Determine the [x, y] coordinate at the center of the cell enclosing the given text.  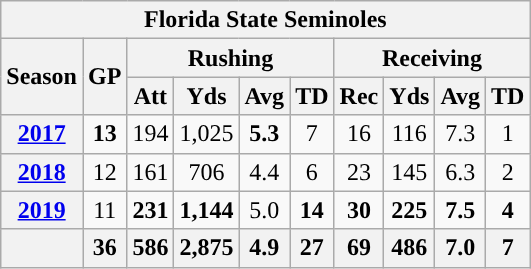
586 [150, 248]
2,875 [206, 248]
13 [104, 134]
36 [104, 248]
4.9 [264, 248]
69 [359, 248]
486 [410, 248]
225 [410, 210]
4.4 [264, 172]
7.5 [460, 210]
7.3 [460, 134]
14 [312, 210]
27 [312, 248]
Season [42, 77]
145 [410, 172]
Rec [359, 96]
4 [507, 210]
1,144 [206, 210]
2018 [42, 172]
30 [359, 210]
5.0 [264, 210]
GP [104, 77]
2017 [42, 134]
6 [312, 172]
Rushing [230, 58]
231 [150, 210]
23 [359, 172]
1 [507, 134]
7.0 [460, 248]
Att [150, 96]
1,025 [206, 134]
16 [359, 134]
2 [507, 172]
194 [150, 134]
161 [150, 172]
6.3 [460, 172]
116 [410, 134]
11 [104, 210]
12 [104, 172]
706 [206, 172]
2019 [42, 210]
Florida State Seminoles [266, 20]
Receiving [432, 58]
5.3 [264, 134]
